Identify which cell holds the provided text, then report its (x, y) central coordinate. 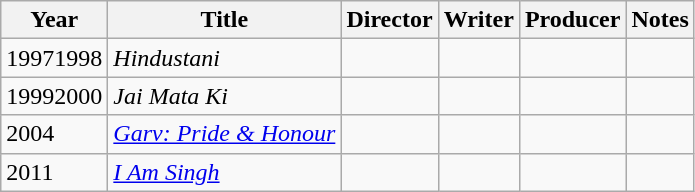
Notes (660, 20)
19971998 (54, 58)
I Am Singh (224, 172)
19992000 (54, 96)
Director (390, 20)
2011 (54, 172)
Producer (572, 20)
2004 (54, 134)
Title (224, 20)
Garv: Pride & Honour (224, 134)
Jai Mata Ki (224, 96)
Hindustani (224, 58)
Year (54, 20)
Writer (478, 20)
